Pinpoint the cell where the given text exists, returning its (X, Y) midpoint coordinate. 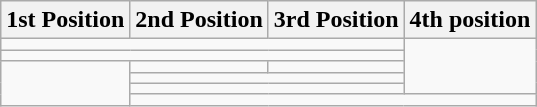
1st Position (66, 20)
2nd Position (199, 20)
3rd Position (336, 20)
4th position (470, 20)
